Return (x, y) of the center of cell containing provided text 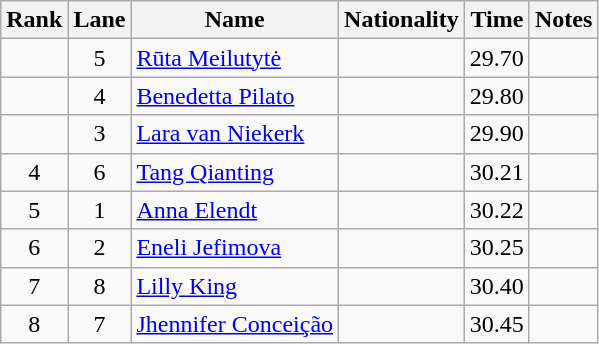
Rank (34, 20)
Nationality (402, 20)
29.70 (496, 58)
Benedetta Pilato (235, 96)
Lane (100, 20)
30.21 (496, 172)
Rūta Meilutytė (235, 58)
Time (496, 20)
30.40 (496, 286)
29.90 (496, 134)
30.45 (496, 324)
Lilly King (235, 286)
3 (100, 134)
30.22 (496, 210)
Jhennifer Conceição (235, 324)
Tang Qianting (235, 172)
1 (100, 210)
Lara van Niekerk (235, 134)
2 (100, 248)
Eneli Jefimova (235, 248)
29.80 (496, 96)
Anna Elendt (235, 210)
Name (235, 20)
Notes (563, 20)
30.25 (496, 248)
